Detect which cell encompasses the target text, then output its (X, Y) center coordinate. 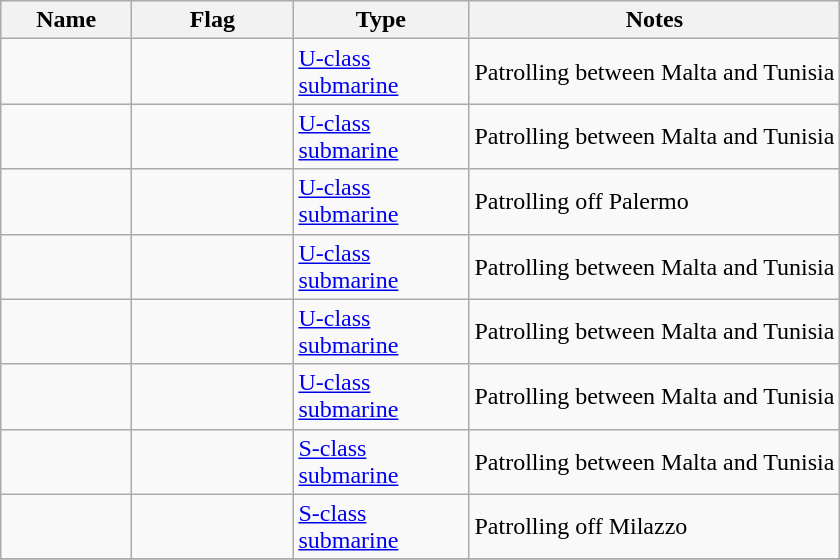
Patrolling off Palermo (654, 202)
Notes (654, 20)
Type (381, 20)
Patrolling off Milazzo (654, 526)
Flag (212, 20)
Name (66, 20)
